Identify which cell holds the provided text, then report its [X, Y] central coordinate. 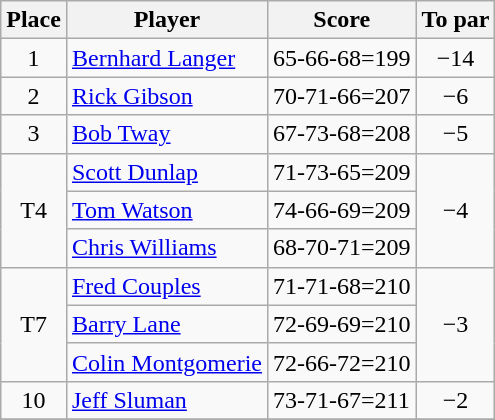
−4 [456, 210]
−3 [456, 324]
2 [34, 96]
71-73-65=209 [342, 172]
Bob Tway [166, 134]
Bernhard Langer [166, 58]
71-71-68=210 [342, 286]
−5 [456, 134]
Place [34, 20]
Chris Williams [166, 248]
Rick Gibson [166, 96]
Player [166, 20]
T7 [34, 324]
10 [34, 400]
72-69-69=210 [342, 324]
−14 [456, 58]
70-71-66=207 [342, 96]
Score [342, 20]
67-73-68=208 [342, 134]
65-66-68=199 [342, 58]
73-71-67=211 [342, 400]
Jeff Sluman [166, 400]
Colin Montgomerie [166, 362]
72-66-72=210 [342, 362]
To par [456, 20]
3 [34, 134]
Tom Watson [166, 210]
Fred Couples [166, 286]
Barry Lane [166, 324]
68-70-71=209 [342, 248]
−6 [456, 96]
−2 [456, 400]
Scott Dunlap [166, 172]
1 [34, 58]
T4 [34, 210]
74-66-69=209 [342, 210]
